Return (X, Y) of the center of cell containing provided text 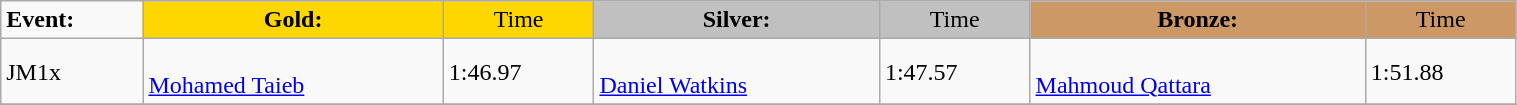
Daniel Watkins (736, 72)
Gold: (293, 20)
Mohamed Taieb (293, 72)
Silver: (736, 20)
1:47.57 (954, 72)
1:46.97 (518, 72)
Bronze: (1198, 20)
Event: (72, 20)
Mahmoud Qattara (1198, 72)
JM1x (72, 72)
1:51.88 (1440, 72)
